Extract the [x, y] coordinate from the center of the cell holding the provided text.  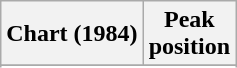
Peakposition [189, 34]
Chart (1984) [72, 34]
